Locate the cell with the specified text and output its [X, Y] center coordinate. 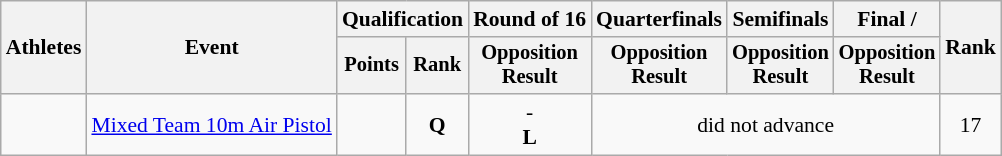
Quarterfinals [659, 19]
Round of 16 [530, 19]
Qualification [402, 19]
Q [437, 124]
Mixed Team 10m Air Pistol [211, 124]
- L [530, 124]
Event [211, 48]
17 [970, 124]
Final / [888, 19]
did not advance [766, 124]
Points [372, 66]
Semifinals [780, 19]
Athletes [44, 48]
